Extract the [X, Y] coordinate from the center of the cell holding the provided text.  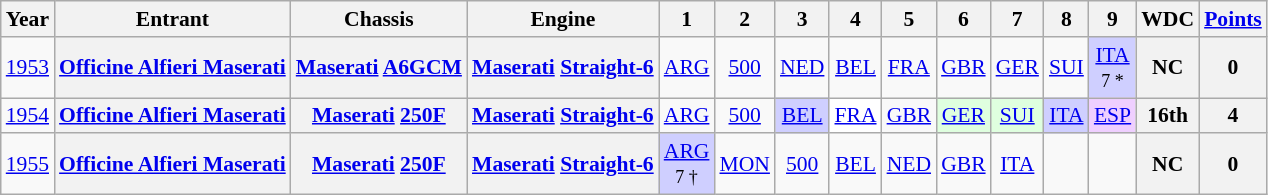
ITA7 * [1112, 68]
ARG7 † [687, 164]
Year [28, 19]
Chassis [379, 19]
ESP [1112, 116]
Entrant [172, 19]
MON [744, 164]
3 [802, 19]
1953 [28, 68]
Engine [563, 19]
Maserati A6GCM [379, 68]
1 [687, 19]
9 [1112, 19]
7 [1018, 19]
5 [910, 19]
Points [1233, 19]
16th [1168, 116]
1955 [28, 164]
1954 [28, 116]
8 [1066, 19]
2 [744, 19]
WDC [1168, 19]
6 [964, 19]
